Return [X, Y] of the center of cell containing provided text 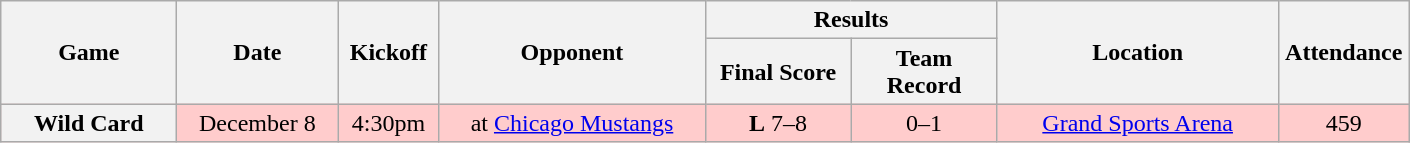
Grand Sports Arena [1138, 123]
L 7–8 [778, 123]
0–1 [924, 123]
at Chicago Mustangs [572, 123]
Date [258, 52]
Opponent [572, 52]
Wild Card [89, 123]
4:30pm [388, 123]
Kickoff [388, 52]
Final Score [778, 72]
Location [1138, 52]
Game [89, 52]
Team Record [924, 72]
459 [1344, 123]
Attendance [1344, 52]
December 8 [258, 123]
Results [851, 20]
